From the cell containing the given text, extract its center point as (X, Y) coordinate. 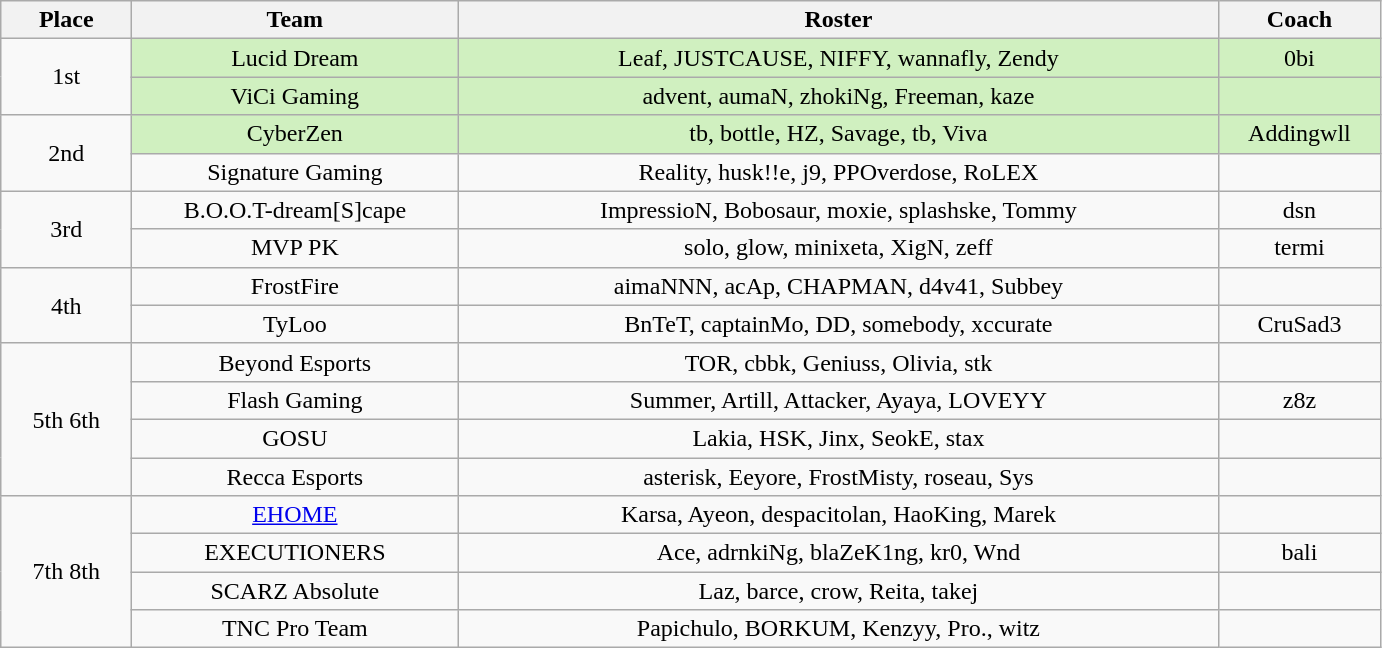
Place (66, 20)
asterisk, Eeyore, FrostMisty, roseau, Sys (838, 477)
1st (66, 77)
3rd (66, 229)
Ace, adrnkiNg, blaZeK1ng, kr0, Wnd (838, 553)
EXECUTIONERS (295, 553)
TOR, cbbk, Geniuss, Olivia, stk (838, 362)
Roster (838, 20)
BnTeT, captainMo, DD, somebody, xccurate (838, 324)
4th (66, 305)
MVP PK (295, 248)
dsn (1300, 210)
Addingwll (1300, 134)
2nd (66, 153)
tb, bottle, HZ, Savage, tb, Viva (838, 134)
termi (1300, 248)
0bi (1300, 58)
GOSU (295, 438)
Lakia, HSK, Jinx, SeokE, stax (838, 438)
advent, aumaN, zhokiNg, Freeman, kaze (838, 96)
Reality, husk!!e, j9, PPOverdose, RoLEX (838, 172)
aimaNNN, acAp, CHAPMAN, d4v41, Subbey (838, 286)
ImpressioN, Bobosaur, moxie, splashske, Tommy (838, 210)
CruSad3 (1300, 324)
Flash Gaming (295, 400)
Coach (1300, 20)
Leaf, JUSTCAUSE, NIFFY, wannafly, Zendy (838, 58)
Team (295, 20)
Beyond Esports (295, 362)
7th 8th (66, 572)
Summer, Artill, Attacker, Ayaya, LOVEYY (838, 400)
EHOME (295, 515)
Papichulo, BORKUM, Kenzyy, Pro., witz (838, 629)
Lucid Dream (295, 58)
bali (1300, 553)
5th 6th (66, 419)
TyLoo (295, 324)
Karsa, Ayeon, despacitolan, HaoKing, Marek (838, 515)
solo, glow, minixeta, XigN, zeff (838, 248)
B.O.O.T-dream[S]cape (295, 210)
FrostFire (295, 286)
z8z (1300, 400)
TNC Pro Team (295, 629)
CyberZen (295, 134)
Laz, barce, crow, Reita, takej (838, 591)
Signature Gaming (295, 172)
SCARZ Absolute (295, 591)
Recca Esports (295, 477)
ViCi Gaming (295, 96)
